Detect which cell encompasses the target text, then output its [X, Y] center coordinate. 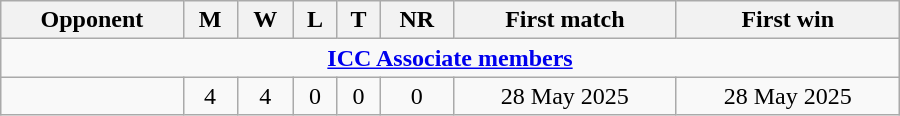
NR [416, 20]
ICC Associate members [450, 58]
Opponent [92, 20]
First match [564, 20]
M [210, 20]
L [314, 20]
W [265, 20]
First win [788, 20]
T [358, 20]
